Output the (x, y) coordinate of the center of the cell containing the given text.  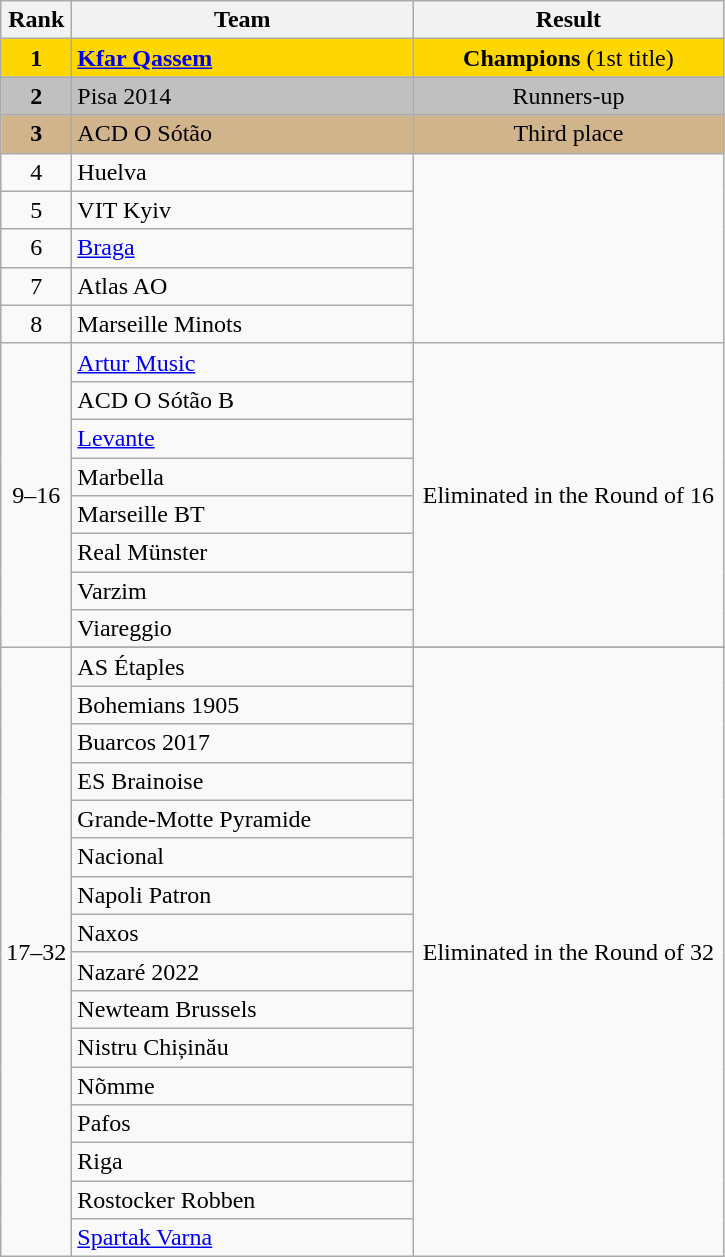
5 (36, 210)
Pisa 2014 (242, 96)
Buarcos 2017 (242, 743)
Huelva (242, 172)
8 (36, 324)
Rostocker Robben (242, 1200)
Grande-Motte Pyramide (242, 819)
17–32 (36, 952)
Runners-up (568, 96)
Team (242, 20)
Rank (36, 20)
9–16 (36, 495)
Atlas AO (242, 286)
Result (568, 20)
Spartak Varna (242, 1238)
Napoli Patron (242, 895)
ACD O Sótão B (242, 400)
Third place (568, 134)
Viareggio (242, 629)
Eliminated in the Round of 32 (568, 952)
Real Münster (242, 553)
ES Brainoise (242, 781)
Kfar Qassem (242, 58)
VIT Kyiv (242, 210)
Artur Music (242, 362)
ACD O Sótão (242, 134)
AS Étaples (242, 667)
Varzim (242, 591)
6 (36, 248)
Nacional (242, 857)
Marseille Minots (242, 324)
3 (36, 134)
Riga (242, 1162)
7 (36, 286)
Marbella (242, 477)
Marseille BT (242, 515)
Nõmme (242, 1085)
Braga (242, 248)
Pafos (242, 1124)
Levante (242, 438)
2 (36, 96)
Nazaré 2022 (242, 971)
Bohemians 1905 (242, 705)
Eliminated in the Round of 16 (568, 495)
Champions (1st title) (568, 58)
4 (36, 172)
Nistru Chișinău (242, 1047)
Newteam Brussels (242, 1009)
Naxos (242, 933)
1 (36, 58)
